Return the (x, y) coordinate for the center point of the cell that contains the specified text.  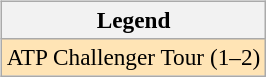
ATP Challenger Tour (1–2) (133, 57)
Legend (133, 20)
